Provide the [x, y] coordinate of the cell's center where the given text is located.  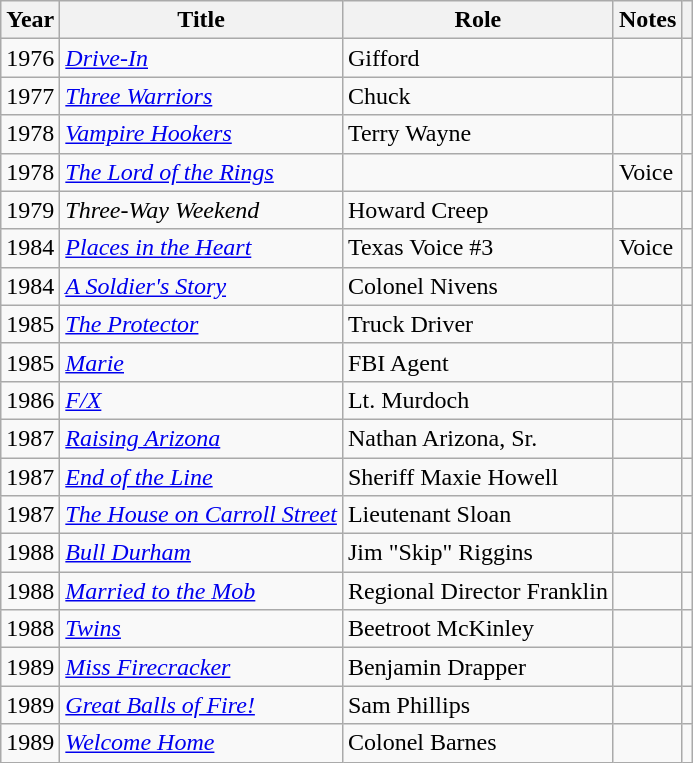
Welcome Home [202, 743]
1976 [30, 58]
Truck Driver [478, 324]
The Protector [202, 324]
Sam Phillips [478, 705]
Notes [647, 20]
Year [30, 20]
Regional Director Franklin [478, 591]
F/X [202, 400]
End of the Line [202, 477]
Raising Arizona [202, 438]
Colonel Nivens [478, 286]
The House on Carroll Street [202, 515]
A Soldier's Story [202, 286]
Married to the Mob [202, 591]
Benjamin Drapper [478, 667]
1979 [30, 210]
1986 [30, 400]
Gifford [478, 58]
Three-Way Weekend [202, 210]
Chuck [478, 96]
Bull Durham [202, 553]
Colonel Barnes [478, 743]
Drive-In [202, 58]
Title [202, 20]
Vampire Hookers [202, 134]
1977 [30, 96]
FBI Agent [478, 362]
Twins [202, 629]
Role [478, 20]
Terry Wayne [478, 134]
Lt. Murdoch [478, 400]
Marie [202, 362]
Sheriff Maxie Howell [478, 477]
Places in the Heart [202, 248]
Three Warriors [202, 96]
Texas Voice #3 [478, 248]
Howard Creep [478, 210]
Nathan Arizona, Sr. [478, 438]
Beetroot McKinley [478, 629]
The Lord of the Rings [202, 172]
Jim "Skip" Riggins [478, 553]
Great Balls of Fire! [202, 705]
Lieutenant Sloan [478, 515]
Miss Firecracker [202, 667]
